Return the (X, Y) coordinate for the center point of the cell that contains the specified text.  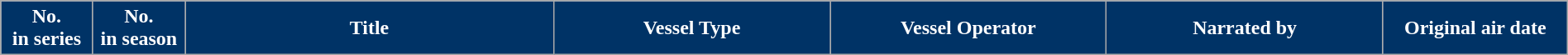
Vessel Operator (968, 28)
Vessel Type (691, 28)
Narrated by (1245, 28)
Original air date (1475, 28)
No.in series (46, 28)
No.in season (139, 28)
Title (370, 28)
